Pinpoint the cell where the given text exists, returning its [X, Y] midpoint coordinate. 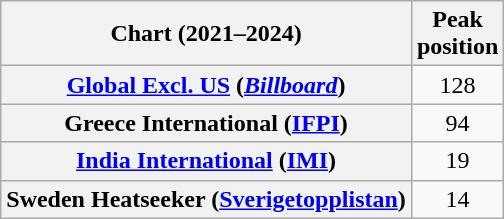
94 [457, 123]
Greece International (IFPI) [206, 123]
19 [457, 161]
14 [457, 199]
Chart (2021–2024) [206, 34]
Sweden Heatseeker (Sverigetopplistan) [206, 199]
Global Excl. US (Billboard) [206, 85]
128 [457, 85]
India International (IMI) [206, 161]
Peakposition [457, 34]
